Extract the [X, Y] coordinate from the center of the cell holding the provided text.  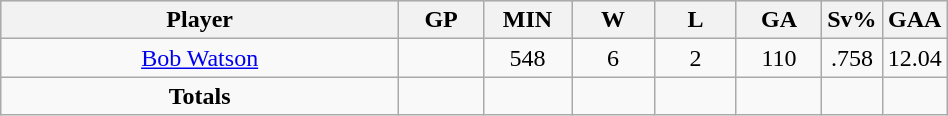
Totals [200, 96]
Bob Watson [200, 58]
GP [442, 20]
12.04 [914, 58]
Sv% [852, 20]
GAA [914, 20]
6 [614, 58]
L [696, 20]
110 [778, 58]
2 [696, 58]
Player [200, 20]
W [614, 20]
548 [528, 58]
GA [778, 20]
MIN [528, 20]
.758 [852, 58]
